Determine the (X, Y) coordinate at the center of the cell enclosing the given text.  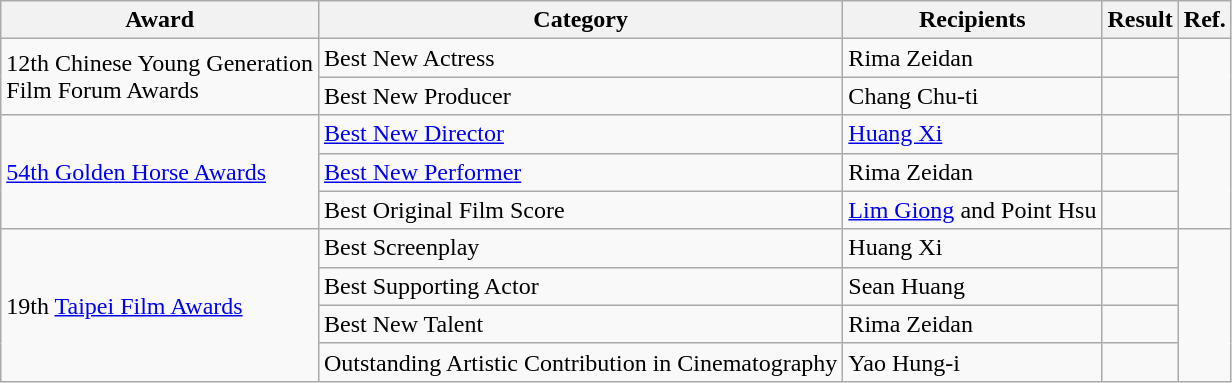
Best New Performer (580, 172)
Best New Producer (580, 96)
54th Golden Horse Awards (160, 172)
Result (1140, 20)
Best New Actress (580, 58)
Best Original Film Score (580, 210)
12th Chinese Young Generation Film Forum Awards (160, 77)
Sean Huang (972, 286)
Outstanding Artistic Contribution in Cinematography (580, 362)
Lim Giong and Point Hsu (972, 210)
Category (580, 20)
19th Taipei Film Awards (160, 305)
Best Screenplay (580, 248)
Ref. (1204, 20)
Award (160, 20)
Best New Talent (580, 324)
Chang Chu-ti (972, 96)
Best New Director (580, 134)
Best Supporting Actor (580, 286)
Yao Hung-i (972, 362)
Recipients (972, 20)
